Extract the (x, y) coordinate from the center of the cell holding the provided text.  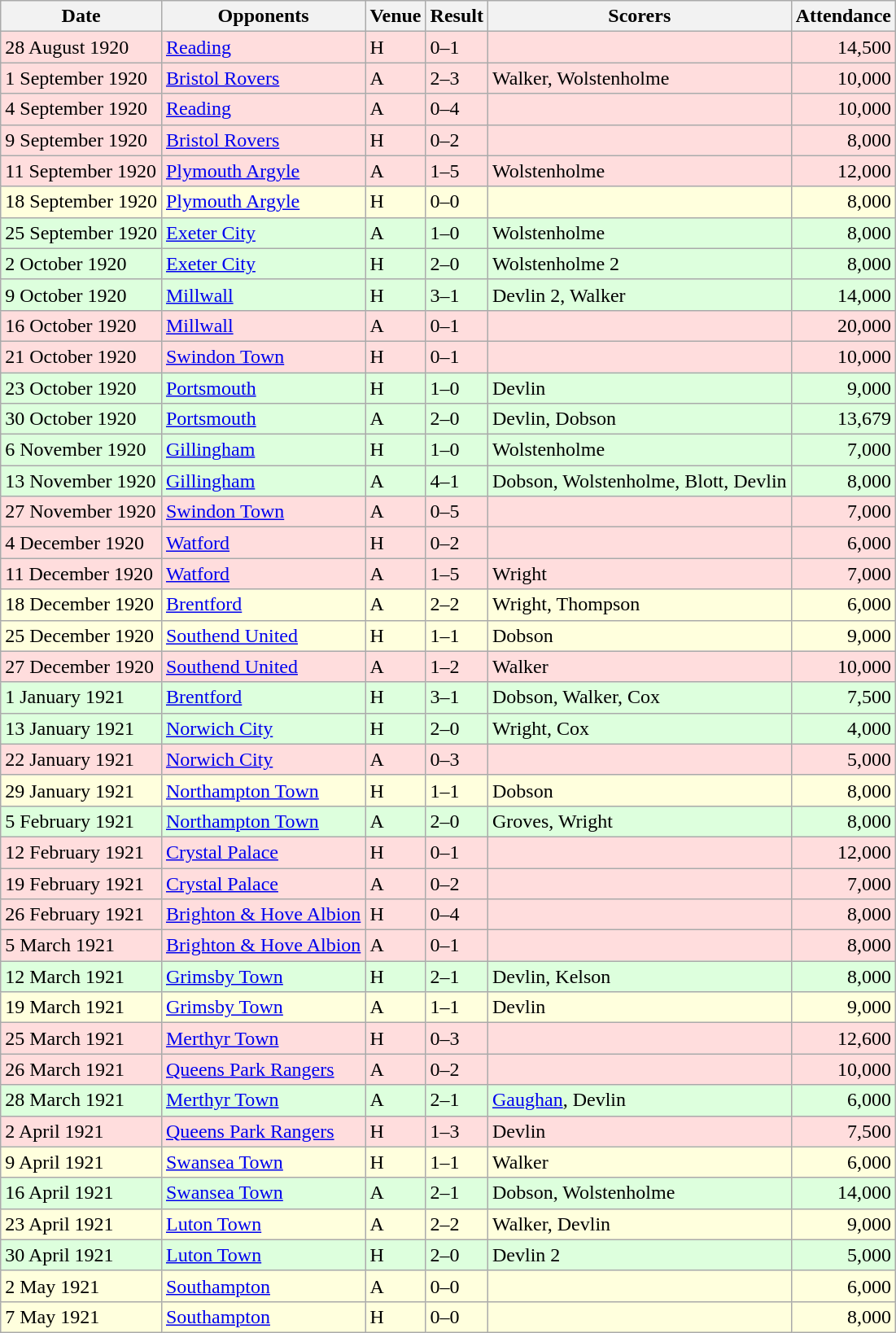
Dobson, Wolstenholme, Blott, Devlin (640, 481)
7 May 1921 (81, 1317)
18 December 1920 (81, 605)
Gaughan, Devlin (640, 1100)
28 August 1920 (81, 47)
30 October 1920 (81, 419)
0–5 (457, 512)
23 October 1920 (81, 388)
25 March 1921 (81, 1038)
2 April 1921 (81, 1131)
Scorers (640, 16)
1–3 (457, 1131)
Devlin, Kelson (640, 977)
1 January 1921 (81, 697)
19 February 1921 (81, 883)
18 September 1920 (81, 202)
13,679 (843, 419)
26 February 1921 (81, 915)
16 April 1921 (81, 1193)
30 April 1921 (81, 1255)
12 March 1921 (81, 977)
13 January 1921 (81, 728)
14,500 (843, 47)
13 November 1920 (81, 481)
Opponents (263, 16)
11 December 1920 (81, 574)
26 March 1921 (81, 1069)
1 September 1920 (81, 78)
1–2 (457, 666)
20,000 (843, 326)
2 May 1921 (81, 1286)
Attendance (843, 16)
Wright, Cox (640, 728)
6 November 1920 (81, 450)
Wright (640, 574)
21 October 1920 (81, 356)
2–3 (457, 78)
4,000 (843, 728)
12,600 (843, 1038)
Groves, Wright (640, 821)
29 January 1921 (81, 790)
22 January 1921 (81, 759)
9 October 1920 (81, 295)
Walker, Wolstenholme (640, 78)
28 March 1921 (81, 1100)
16 October 1920 (81, 326)
5 March 1921 (81, 946)
4–1 (457, 481)
11 September 1920 (81, 171)
5 February 1921 (81, 821)
Dobson, Walker, Cox (640, 697)
19 March 1921 (81, 1007)
Date (81, 16)
Venue (396, 16)
9 September 1920 (81, 140)
Walker, Devlin (640, 1224)
Devlin 2 (640, 1255)
25 September 1920 (81, 233)
Result (457, 16)
27 November 1920 (81, 512)
Devlin 2, Walker (640, 295)
4 December 1920 (81, 543)
23 April 1921 (81, 1224)
Wright, Thompson (640, 605)
12 February 1921 (81, 852)
Wolstenholme 2 (640, 264)
25 December 1920 (81, 636)
4 September 1920 (81, 109)
27 December 1920 (81, 666)
2 October 1920 (81, 264)
Devlin, Dobson (640, 419)
9 April 1921 (81, 1162)
Dobson, Wolstenholme (640, 1193)
